Return (X, Y) of the center of cell containing provided text 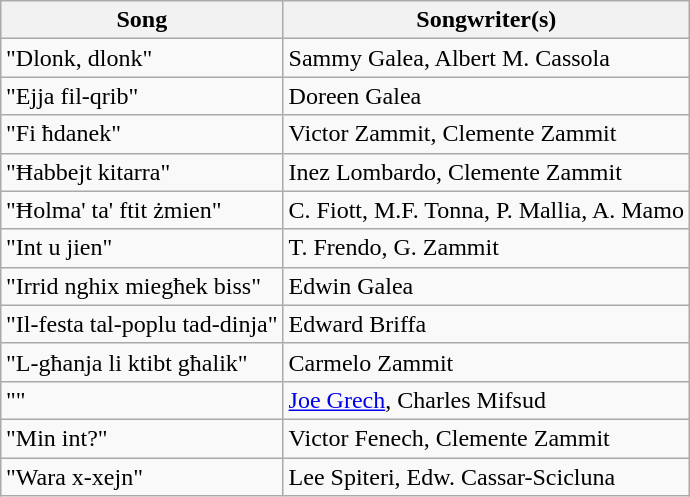
"Dlonk, dlonk" (142, 58)
Edwin Galea (486, 286)
"" (142, 400)
Song (142, 20)
"Ħolma' ta' ftit żmien" (142, 210)
"Ejja fil-qrib" (142, 96)
"Fi ħdanek" (142, 134)
Lee Spiteri, Edw. Cassar-Scicluna (486, 477)
"L-għanja li ktibt għalik" (142, 362)
"Wara x-xejn" (142, 477)
Sammy Galea, Albert M. Cassola (486, 58)
Victor Fenech, Clemente Zammit (486, 438)
Carmelo Zammit (486, 362)
Victor Zammit, Clemente Zammit (486, 134)
T. Frendo, G. Zammit (486, 248)
"Irrid nghix miegħek biss" (142, 286)
Inez Lombardo, Clemente Zammit (486, 172)
Joe Grech, Charles Mifsud (486, 400)
Edward Briffa (486, 324)
Doreen Galea (486, 96)
"Ħabbejt kitarra" (142, 172)
"Il-festa tal-poplu tad-dinja" (142, 324)
"Int u jien" (142, 248)
C. Fiott, M.F. Tonna, P. Mallia, A. Mamo (486, 210)
Songwriter(s) (486, 20)
"Min int?" (142, 438)
